Extract the [x, y] coordinate from the center of the cell holding the provided text.  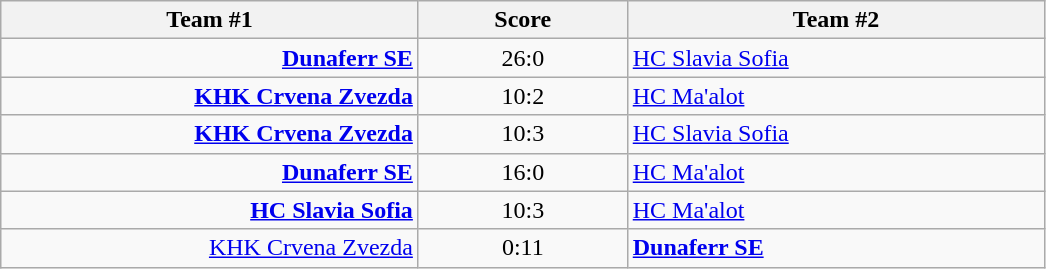
0:11 [522, 248]
10:2 [522, 96]
Team #2 [836, 20]
Score [522, 20]
Team #1 [210, 20]
16:0 [522, 172]
26:0 [522, 58]
